Find where the given text appears and provide that cell's center as (x, y) coordinate. 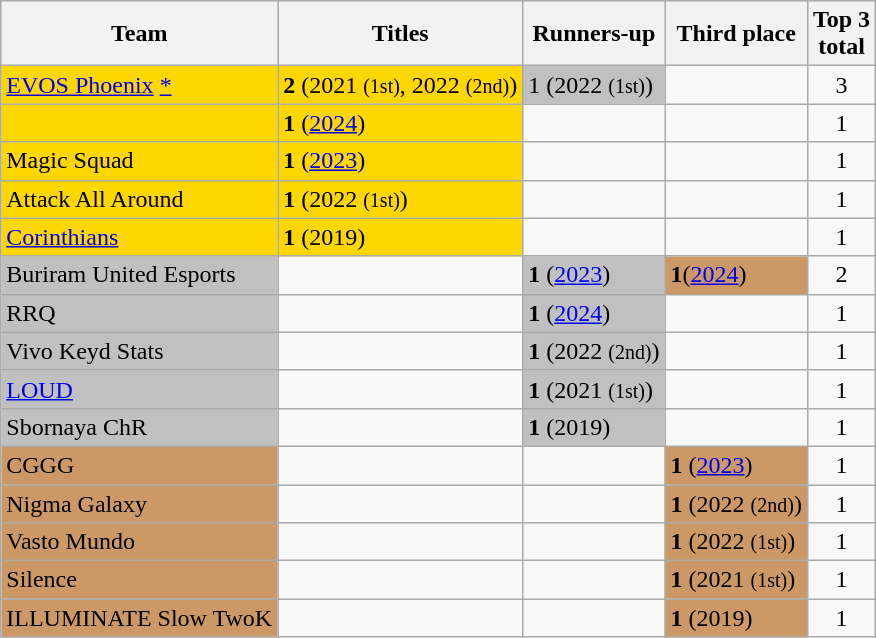
2 (841, 275)
EVOS Phoenix * (140, 85)
1(2024) (736, 275)
Third place (736, 34)
CGGG (140, 465)
Sbornaya ChR (140, 427)
Corinthians (140, 237)
Team (140, 34)
Runners-up (594, 34)
ILLUMINATE Slow TwoK (140, 618)
Attack All Around (140, 199)
Silence (140, 580)
Top 3 total (841, 34)
Buriram United Esports (140, 275)
Vasto Mundo (140, 542)
LOUD (140, 389)
2 (2021 (1st), 2022 (2nd)) (400, 85)
3 (841, 85)
Vivo Keyd Stats (140, 351)
RRQ (140, 313)
Nigma Galaxy (140, 503)
Titles (400, 34)
Magic Squad (140, 161)
